Find where the given text appears and provide that cell's center as (x, y) coordinate. 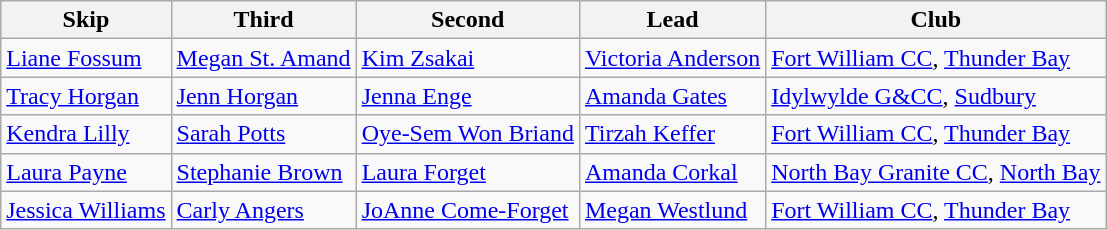
Third (264, 20)
Second (468, 20)
Idylwylde G&CC, Sudbury (936, 96)
Club (936, 20)
Kendra Lilly (86, 134)
Amanda Gates (672, 96)
Megan Westlund (672, 210)
Carly Angers (264, 210)
Oye-Sem Won Briand (468, 134)
Sarah Potts (264, 134)
Laura Payne (86, 172)
Amanda Corkal (672, 172)
Liane Fossum (86, 58)
Lead (672, 20)
Tracy Horgan (86, 96)
Skip (86, 20)
Megan St. Amand (264, 58)
North Bay Granite CC, North Bay (936, 172)
Victoria Anderson (672, 58)
Stephanie Brown (264, 172)
JoAnne Come-Forget (468, 210)
Laura Forget (468, 172)
Tirzah Keffer (672, 134)
Kim Zsakai (468, 58)
Jenn Horgan (264, 96)
Jessica Williams (86, 210)
Jenna Enge (468, 96)
